Capture the cell that displays the provided text and extract its [x, y] central coordinate. 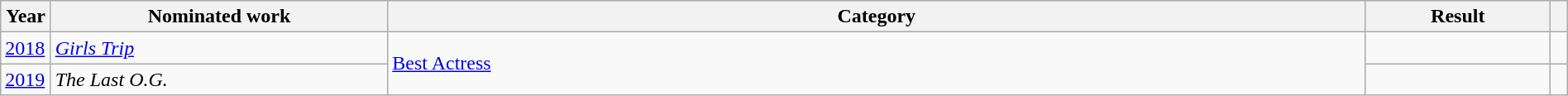
Best Actress [877, 64]
Nominated work [219, 17]
Category [877, 17]
Result [1458, 17]
Year [26, 17]
Girls Trip [219, 48]
2019 [26, 79]
The Last O.G. [219, 79]
2018 [26, 48]
